Locate the cell with the specified text and output its (X, Y) center coordinate. 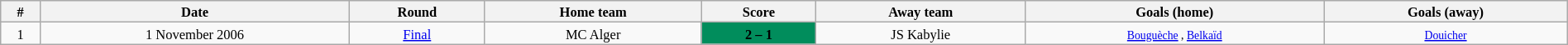
1 November 2006 (195, 33)
# (21, 12)
Bouguèche , Belkaïd (1174, 33)
Douicher (1446, 33)
Goals (away) (1446, 12)
Home team (593, 12)
Goals (home) (1174, 12)
Away team (921, 12)
Round (417, 12)
2 – 1 (759, 33)
1 (21, 33)
Score (759, 12)
MC Alger (593, 33)
Final (417, 33)
Date (195, 12)
JS Kabylie (921, 33)
